Identify which cell holds the provided text, then report its [x, y] central coordinate. 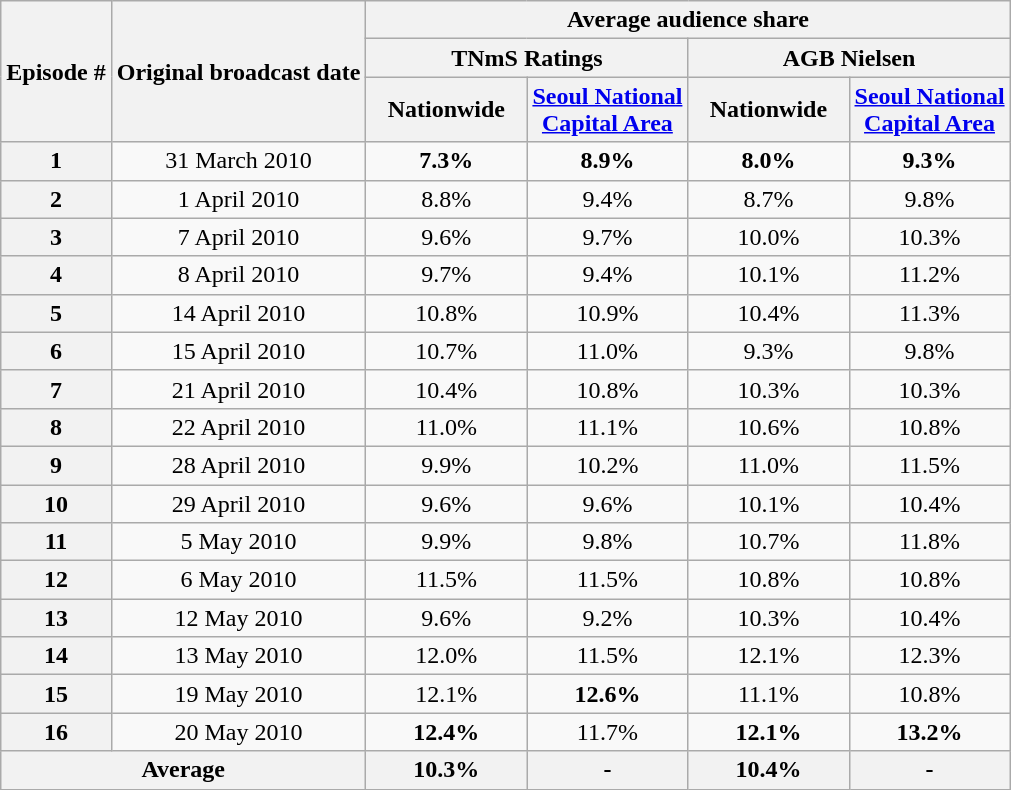
6 May 2010 [238, 580]
14 [56, 656]
TNmS Ratings [527, 58]
8.7% [768, 199]
20 May 2010 [238, 732]
8.9% [608, 161]
12 [56, 580]
11.7% [608, 732]
19 May 2010 [238, 694]
3 [56, 237]
10.0% [768, 237]
7 April 2010 [238, 237]
5 May 2010 [238, 542]
10 [56, 503]
12.0% [446, 656]
8 [56, 427]
6 [56, 351]
10.9% [608, 313]
9 [56, 465]
21 April 2010 [238, 389]
Original broadcast date [238, 72]
29 April 2010 [238, 503]
16 [56, 732]
10.2% [608, 465]
13.2% [930, 732]
2 [56, 199]
7.3% [446, 161]
22 April 2010 [238, 427]
8 April 2010 [238, 275]
1 April 2010 [238, 199]
11.2% [930, 275]
Episode # [56, 72]
4 [56, 275]
13 [56, 618]
13 May 2010 [238, 656]
11 [56, 542]
Average [184, 770]
9.2% [608, 618]
Average audience share [688, 20]
10.6% [768, 427]
5 [56, 313]
AGB Nielsen [849, 58]
12.3% [930, 656]
28 April 2010 [238, 465]
14 April 2010 [238, 313]
1 [56, 161]
15 [56, 694]
7 [56, 389]
31 March 2010 [238, 161]
11.8% [930, 542]
15 April 2010 [238, 351]
12 May 2010 [238, 618]
8.8% [446, 199]
11.3% [930, 313]
12.6% [608, 694]
12.4% [446, 732]
8.0% [768, 161]
